Find where the given text appears and provide that cell's center as (X, Y) coordinate. 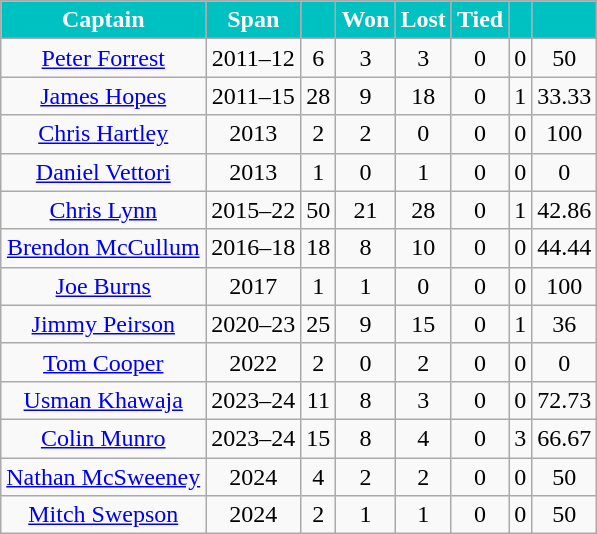
72.73 (564, 400)
2011–15 (254, 96)
Tom Cooper (104, 362)
Won (366, 20)
Daniel Vettori (104, 172)
Lost (423, 20)
Usman Khawaja (104, 400)
Tied (480, 20)
2015–22 (254, 210)
Nathan McSweeney (104, 477)
Peter Forrest (104, 58)
2020–23 (254, 324)
James Hopes (104, 96)
Chris Lynn (104, 210)
11 (318, 400)
2022 (254, 362)
Colin Munro (104, 438)
44.44 (564, 248)
2011–12 (254, 58)
10 (423, 248)
21 (366, 210)
36 (564, 324)
2016–18 (254, 248)
Span (254, 20)
Chris Hartley (104, 134)
Brendon McCullum (104, 248)
25 (318, 324)
Mitch Swepson (104, 515)
Captain (104, 20)
6 (318, 58)
33.33 (564, 96)
Joe Burns (104, 286)
Jimmy Peirson (104, 324)
66.67 (564, 438)
42.86 (564, 210)
2017 (254, 286)
